Detect which cell encompasses the target text, then output its [X, Y] center coordinate. 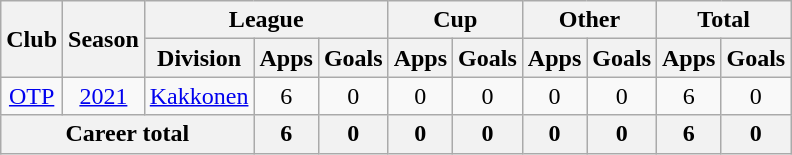
Season [104, 39]
Career total [128, 134]
Other [589, 20]
Club [32, 39]
OTP [32, 96]
League [266, 20]
Cup [455, 20]
Division [199, 58]
2021 [104, 96]
Total [724, 20]
Kakkonen [199, 96]
